Return the (X, Y) coordinate for the center point of the cell that contains the specified text.  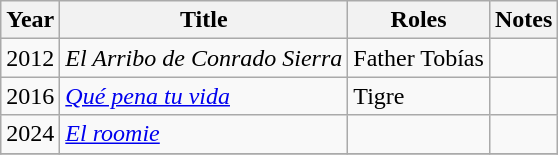
Title (204, 20)
El roomie (204, 134)
2016 (30, 96)
El Arribo de Conrado Sierra (204, 58)
2012 (30, 58)
2024 (30, 134)
Year (30, 20)
Tigre (419, 96)
Qué pena tu vida (204, 96)
Father Tobías (419, 58)
Notes (523, 20)
Roles (419, 20)
